Output the [x, y] coordinate of the center of the cell containing the given text.  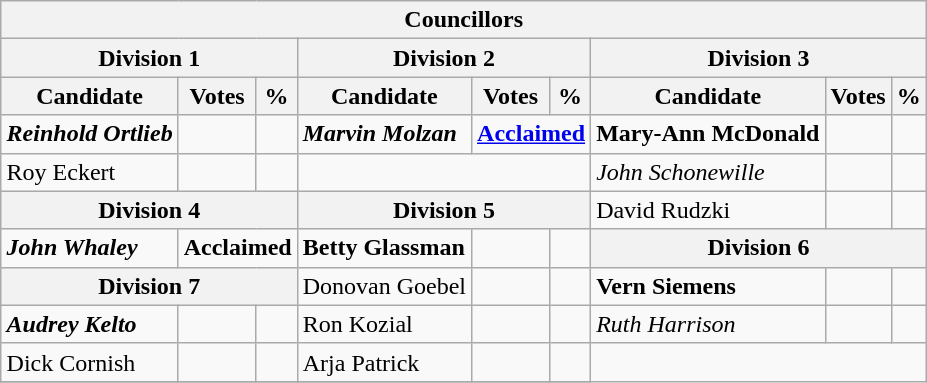
Donovan Goebel [384, 286]
Division 7 [149, 286]
Division 3 [759, 58]
Ruth Harrison [708, 324]
Councillors [464, 20]
Vern Siemens [708, 286]
Audrey Kelto [90, 324]
Roy Eckert [90, 172]
Division 6 [759, 248]
David Rudzki [708, 210]
Division 4 [149, 210]
Reinhold Ortlieb [90, 134]
Mary-Ann McDonald [708, 134]
John Schonewille [708, 172]
Betty Glassman [384, 248]
Dick Cornish [90, 362]
Division 1 [149, 58]
John Whaley [90, 248]
Ron Kozial [384, 324]
Division 2 [444, 58]
Arja Patrick [384, 362]
Division 5 [444, 210]
Marvin Molzan [384, 134]
